Provide the [x, y] coordinate of the cell's center where the given text is located.  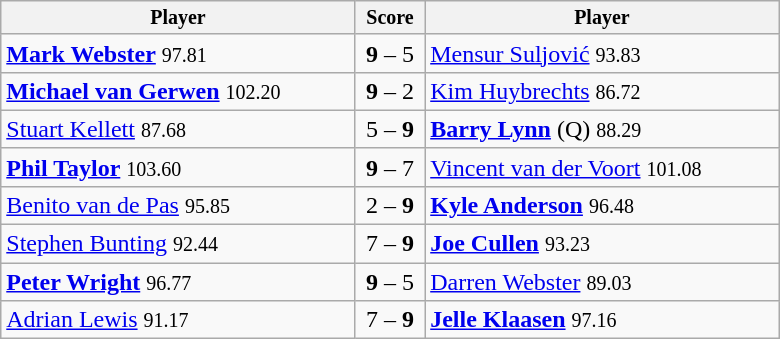
9 – 2 [390, 91]
Phil Taylor 103.60 [178, 167]
Kim Huybrechts 86.72 [602, 91]
Adrian Lewis 91.17 [178, 320]
Score [390, 18]
Peter Wright 96.77 [178, 282]
Barry Lynn (Q) 88.29 [602, 129]
Stuart Kellett 87.68 [178, 129]
Stephen Bunting 92.44 [178, 244]
Michael van Gerwen 102.20 [178, 91]
Benito van de Pas 95.85 [178, 205]
9 – 7 [390, 167]
Kyle Anderson 96.48 [602, 205]
Joe Cullen 93.23 [602, 244]
Jelle Klaasen 97.16 [602, 320]
Darren Webster 89.03 [602, 282]
Mensur Suljović 93.83 [602, 53]
2 – 9 [390, 205]
5 – 9 [390, 129]
Vincent van der Voort 101.08 [602, 167]
Mark Webster 97.81 [178, 53]
